For the text-containing cell, return its midpoint in [X, Y] coordinate format. 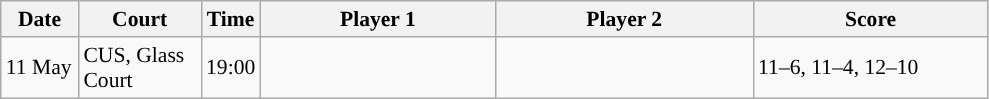
CUS, Glass Court [140, 68]
19:00 [230, 68]
Date [40, 19]
Player 2 [624, 19]
11 May [40, 68]
11–6, 11–4, 12–10 [870, 68]
Player 1 [378, 19]
Time [230, 19]
Score [870, 19]
Court [140, 19]
